Extract the [X, Y] coordinate from the center of the cell holding the provided text.  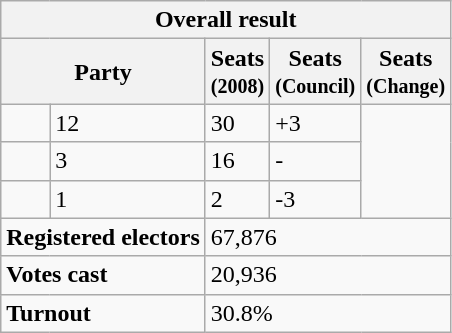
67,876 [328, 237]
Seats(Change) [406, 72]
Votes cast [104, 275]
16 [237, 161]
30 [237, 123]
12 [128, 123]
1 [128, 199]
-3 [316, 199]
- [316, 161]
+3 [316, 123]
Seats(2008) [237, 72]
Registered electors [104, 237]
Party [104, 72]
Overall result [226, 20]
20,936 [328, 275]
Turnout [104, 313]
30.8% [328, 313]
3 [128, 161]
2 [237, 199]
Seats(Council) [316, 72]
